Find where the given text appears and provide that cell's center as [X, Y] coordinate. 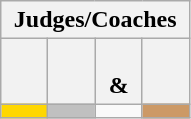
Judges/Coaches [96, 20]
& [118, 72]
